Identify which cell holds the provided text, then report its (x, y) central coordinate. 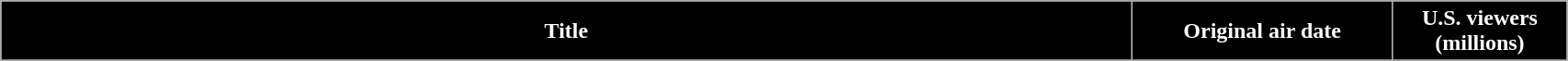
Original air date (1262, 31)
U.S. viewers(millions) (1479, 31)
Title (566, 31)
